For the text-containing cell, return its midpoint in [x, y] coordinate format. 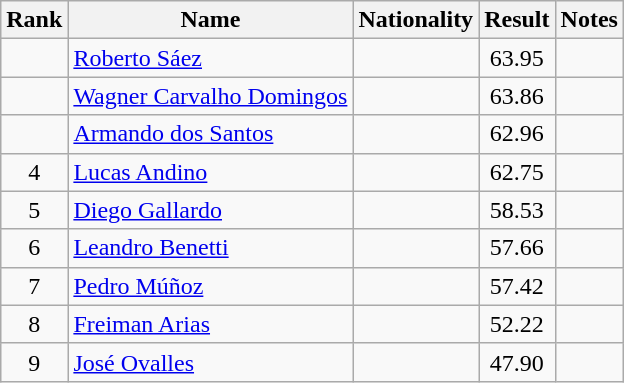
47.90 [517, 362]
7 [34, 286]
Notes [589, 20]
9 [34, 362]
Roberto Sáez [210, 58]
Diego Gallardo [210, 210]
63.86 [517, 96]
Result [517, 20]
Leandro Benetti [210, 248]
Wagner Carvalho Domingos [210, 96]
Nationality [416, 20]
57.66 [517, 248]
Freiman Arias [210, 324]
8 [34, 324]
62.75 [517, 172]
52.22 [517, 324]
Rank [34, 20]
57.42 [517, 286]
Lucas Andino [210, 172]
63.95 [517, 58]
José Ovalles [210, 362]
62.96 [517, 134]
Name [210, 20]
4 [34, 172]
5 [34, 210]
Pedro Múñoz [210, 286]
58.53 [517, 210]
6 [34, 248]
Armando dos Santos [210, 134]
